Provide the [x, y] coordinate of the cell's center where the given text is located.  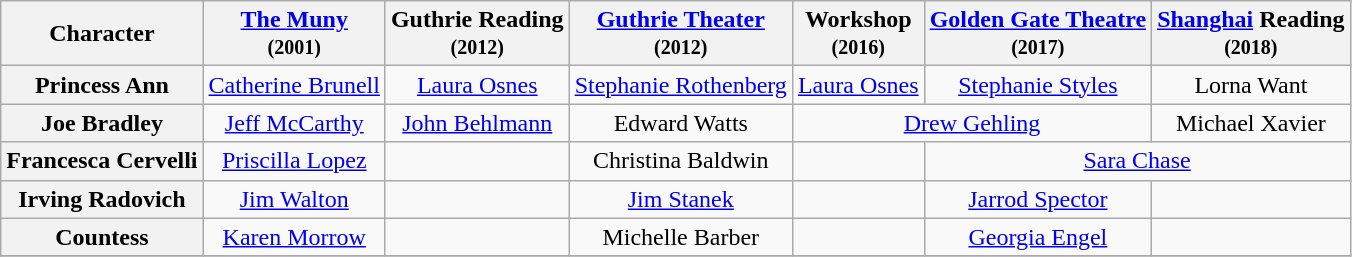
Priscilla Lopez [294, 161]
Karen Morrow [294, 237]
Georgia Engel [1038, 237]
Michelle Barber [680, 237]
Countess [102, 237]
Shanghai Reading(2018) [1251, 34]
John Behlmann [477, 123]
Drew Gehling [972, 123]
Jeff McCarthy [294, 123]
Stephanie Rothenberg [680, 85]
Michael Xavier [1251, 123]
Jim Walton [294, 199]
Catherine Brunell [294, 85]
Sara Chase [1137, 161]
Guthrie Theater(2012) [680, 34]
Christina Baldwin [680, 161]
Golden Gate Theatre(2017) [1038, 34]
Guthrie Reading(2012) [477, 34]
Jarrod Spector [1038, 199]
Edward Watts [680, 123]
Stephanie Styles [1038, 85]
Princess Ann [102, 85]
The Muny(2001) [294, 34]
Francesca Cervelli [102, 161]
Workshop(2016) [858, 34]
Irving Radovich [102, 199]
Character [102, 34]
Joe Bradley [102, 123]
Jim Stanek [680, 199]
Lorna Want [1251, 85]
